Provide the [X, Y] coordinate of the cell's center where the given text is located.  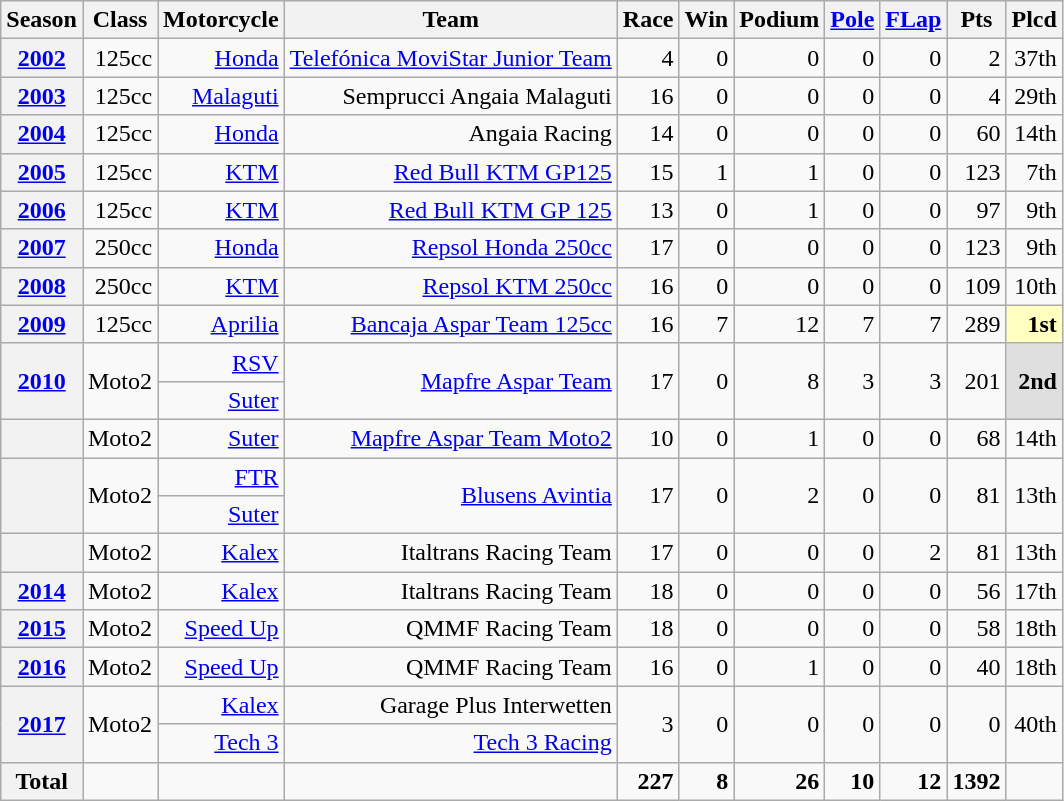
Red Bull KTM GP125 [450, 172]
289 [976, 324]
Malaguti [222, 96]
227 [648, 781]
2014 [42, 591]
2006 [42, 210]
Class [120, 20]
Team [450, 20]
Motorcycle [222, 20]
2003 [42, 96]
7th [1034, 172]
58 [976, 629]
201 [976, 381]
2002 [42, 58]
Repsol Honda 250cc [450, 248]
Blusens Avintia [450, 496]
2005 [42, 172]
2007 [42, 248]
Telefónica MoviStar Junior Team [450, 58]
17th [1034, 591]
26 [780, 781]
2015 [42, 629]
40th [1034, 724]
Tech 3 Racing [450, 743]
Bancaja Aspar Team 125cc [450, 324]
2008 [42, 286]
Angaia Racing [450, 134]
Garage Plus Interwetten [450, 705]
2016 [42, 667]
Plcd [1034, 20]
29th [1034, 96]
15 [648, 172]
68 [976, 438]
60 [976, 134]
2009 [42, 324]
Mapfre Aspar Team [450, 381]
97 [976, 210]
Semprucci Angaia Malaguti [450, 96]
1st [1034, 324]
Race [648, 20]
1392 [976, 781]
14 [648, 134]
Podium [780, 20]
56 [976, 591]
2017 [42, 724]
Aprilia [222, 324]
Red Bull KTM GP 125 [450, 210]
40 [976, 667]
FTR [222, 477]
13 [648, 210]
Tech 3 [222, 743]
2010 [42, 381]
Win [706, 20]
37th [1034, 58]
Season [42, 20]
2004 [42, 134]
FLap [914, 20]
Total [42, 781]
Repsol KTM 250cc [450, 286]
RSV [222, 362]
109 [976, 286]
Mapfre Aspar Team Moto2 [450, 438]
2nd [1034, 381]
Pts [976, 20]
Pole [852, 20]
10th [1034, 286]
